Capture the cell that displays the provided text and extract its (X, Y) central coordinate. 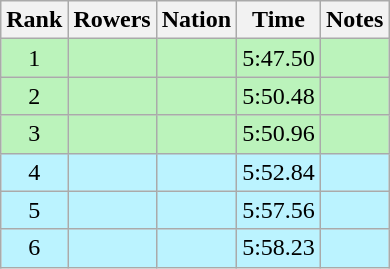
4 (34, 172)
5:57.56 (279, 210)
5:52.84 (279, 172)
Notes (354, 20)
Time (279, 20)
5:50.48 (279, 96)
2 (34, 96)
Rowers (112, 20)
5:47.50 (279, 58)
6 (34, 248)
Nation (196, 20)
Rank (34, 20)
5 (34, 210)
5:50.96 (279, 134)
3 (34, 134)
1 (34, 58)
5:58.23 (279, 248)
